Pinpoint the cell where the given text exists, returning its (X, Y) midpoint coordinate. 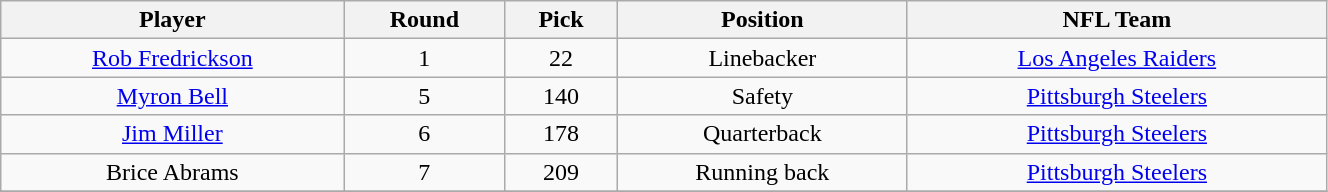
Linebacker (762, 58)
140 (562, 96)
178 (562, 134)
209 (562, 172)
Safety (762, 96)
22 (562, 58)
Pick (562, 20)
1 (424, 58)
Running back (762, 172)
7 (424, 172)
Brice Abrams (172, 172)
5 (424, 96)
Los Angeles Raiders (1116, 58)
Player (172, 20)
Round (424, 20)
Jim Miller (172, 134)
NFL Team (1116, 20)
6 (424, 134)
Quarterback (762, 134)
Rob Fredrickson (172, 58)
Position (762, 20)
Myron Bell (172, 96)
